Determine the [x, y] coordinate at the center of the cell enclosing the given text.  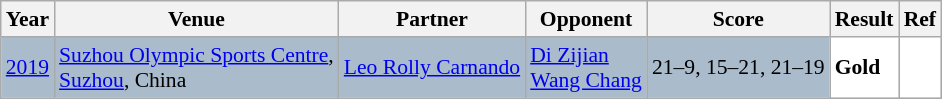
Leo Rolly Carnando [432, 68]
Suzhou Olympic Sports Centre,Suzhou, China [196, 68]
Di Zijian Wang Chang [586, 68]
21–9, 15–21, 21–19 [738, 68]
Score [738, 19]
Result [864, 19]
Venue [196, 19]
Opponent [586, 19]
Gold [864, 68]
Partner [432, 19]
2019 [28, 68]
Ref [920, 19]
Year [28, 19]
